Scan for the cell matching the given text and deliver its (x, y) coordinate at center. 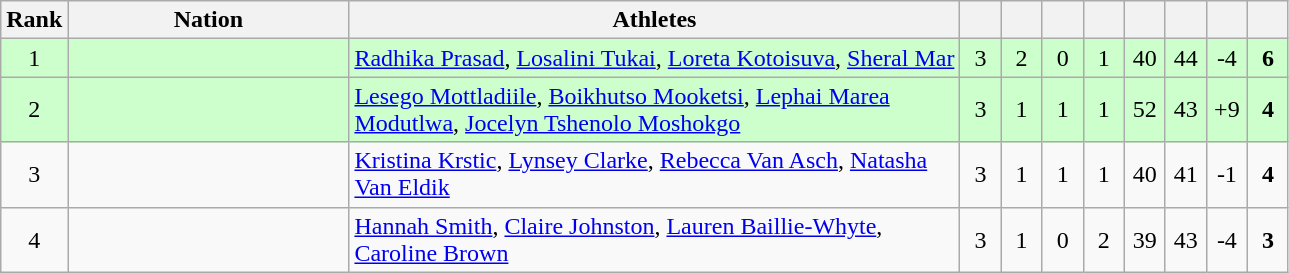
44 (1186, 58)
39 (1144, 240)
-1 (1226, 174)
+9 (1226, 110)
Athletes (654, 20)
Lesego Mottladiile, Boikhutso Mooketsi, Lephai Marea Modutlwa, Jocelyn Tshenolo Moshokgo (654, 110)
52 (1144, 110)
6 (1268, 58)
Rank (34, 20)
41 (1186, 174)
Radhika Prasad, Losalini Tukai, Loreta Kotoisuva, Sheral Mar (654, 58)
Kristina Krstic, Lynsey Clarke, Rebecca Van Asch, Natasha Van Eldik (654, 174)
Hannah Smith, Claire Johnston, Lauren Baillie-Whyte, Caroline Brown (654, 240)
Nation (208, 20)
